Find where the given text appears and provide that cell's center as [x, y] coordinate. 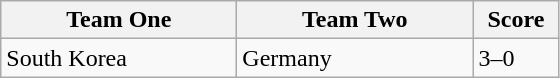
Germany [355, 58]
Team One [119, 20]
Team Two [355, 20]
Score [516, 20]
3–0 [516, 58]
South Korea [119, 58]
